Determine the (X, Y) coordinate at the center of the cell enclosing the given text.  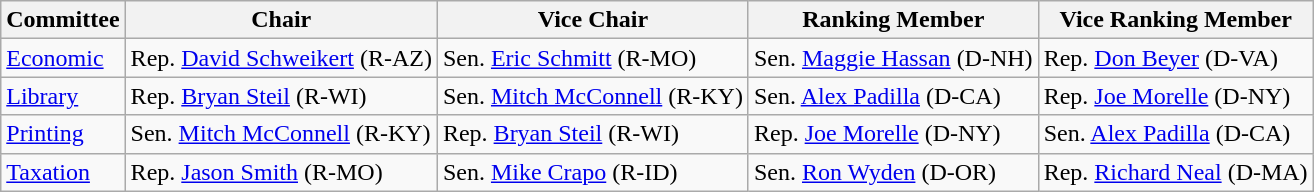
Rep. Richard Neal (D-MA) (1176, 172)
Economic (63, 58)
Taxation (63, 172)
Rep. Don Beyer (D-VA) (1176, 58)
Sen. Eric Schmitt (R-MO) (592, 58)
Sen. Maggie Hassan (D-NH) (893, 58)
Vice Ranking Member (1176, 20)
Committee (63, 20)
Rep. David Schweikert (R-AZ) (281, 58)
Rep. Jason Smith (R-MO) (281, 172)
Vice Chair (592, 20)
Ranking Member (893, 20)
Sen. Ron Wyden (D-OR) (893, 172)
Printing (63, 134)
Library (63, 96)
Chair (281, 20)
Sen. Mike Crapo (R-ID) (592, 172)
